Return (x, y) of the center of cell containing provided text 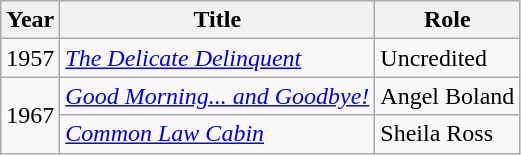
Title (218, 20)
1967 (30, 115)
The Delicate Delinquent (218, 58)
Uncredited (448, 58)
Good Morning... and Goodbye! (218, 96)
Year (30, 20)
Sheila Ross (448, 134)
Common Law Cabin (218, 134)
Role (448, 20)
1957 (30, 58)
Angel Boland (448, 96)
